Determine the [x, y] coordinate at the center of the cell enclosing the given text.  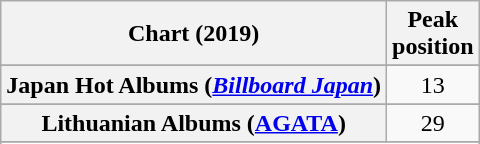
Japan Hot Albums (Billboard Japan) [194, 85]
Chart (2019) [194, 34]
Peakposition [433, 34]
29 [433, 123]
13 [433, 85]
Lithuanian Albums (AGATA) [194, 123]
